Determine the [X, Y] coordinate at the center of the cell enclosing the given text.  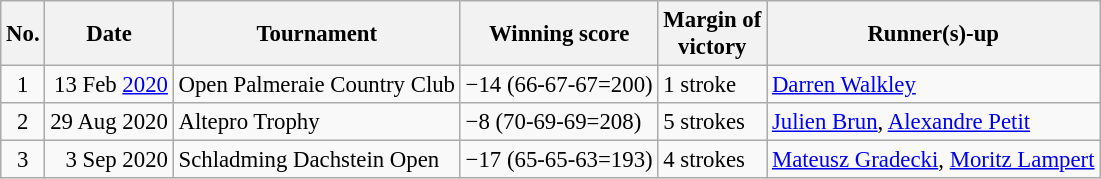
13 Feb 2020 [109, 85]
Schladming Dachstein Open [316, 160]
Julien Brun, Alexandre Petit [934, 122]
Open Palmeraie Country Club [316, 85]
Runner(s)-up [934, 34]
Date [109, 34]
3 Sep 2020 [109, 160]
29 Aug 2020 [109, 122]
Margin ofvictory [712, 34]
1 [23, 85]
1 stroke [712, 85]
−14 (66-67-67=200) [559, 85]
No. [23, 34]
Winning score [559, 34]
4 strokes [712, 160]
Mateusz Gradecki, Moritz Lampert [934, 160]
3 [23, 160]
−17 (65-65-63=193) [559, 160]
Altepro Trophy [316, 122]
5 strokes [712, 122]
−8 (70-69-69=208) [559, 122]
2 [23, 122]
Darren Walkley [934, 85]
Tournament [316, 34]
